Output the (x, y) coordinate of the center of the cell containing the given text.  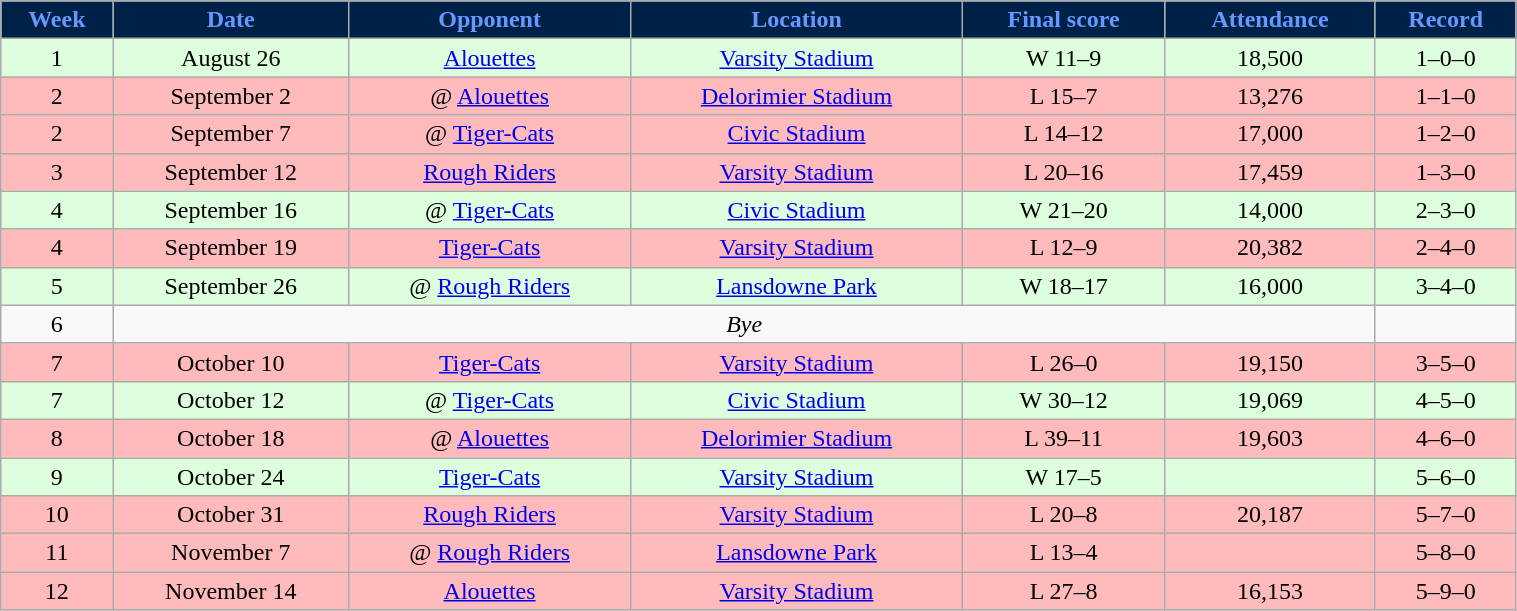
September 26 (231, 286)
October 24 (231, 477)
19,603 (1270, 438)
13,276 (1270, 96)
1–1–0 (1446, 96)
November 7 (231, 553)
L 20–8 (1064, 515)
Opponent (490, 20)
September 2 (231, 96)
5–6–0 (1446, 477)
W 18–17 (1064, 286)
3–4–0 (1446, 286)
17,000 (1270, 134)
L 26–0 (1064, 362)
20,187 (1270, 515)
W 17–5 (1064, 477)
Attendance (1270, 20)
Record (1446, 20)
L 13–4 (1064, 553)
October 31 (231, 515)
October 18 (231, 438)
L 27–8 (1064, 591)
5–9–0 (1446, 591)
8 (57, 438)
September 19 (231, 248)
19,150 (1270, 362)
18,500 (1270, 58)
3–5–0 (1446, 362)
5–7–0 (1446, 515)
October 10 (231, 362)
5–8–0 (1446, 553)
17,459 (1270, 172)
L 20–16 (1064, 172)
20,382 (1270, 248)
6 (57, 324)
W 30–12 (1064, 400)
2–3–0 (1446, 210)
August 26 (231, 58)
1–0–0 (1446, 58)
Location (797, 20)
October 12 (231, 400)
4–6–0 (1446, 438)
September 12 (231, 172)
14,000 (1270, 210)
4–5–0 (1446, 400)
September 16 (231, 210)
L 15–7 (1064, 96)
9 (57, 477)
1–3–0 (1446, 172)
Week (57, 20)
November 14 (231, 591)
L 39–11 (1064, 438)
L 14–12 (1064, 134)
L 12–9 (1064, 248)
2–4–0 (1446, 248)
11 (57, 553)
W 21–20 (1064, 210)
Date (231, 20)
September 7 (231, 134)
19,069 (1270, 400)
Final score (1064, 20)
W 11–9 (1064, 58)
3 (57, 172)
1–2–0 (1446, 134)
12 (57, 591)
5 (57, 286)
1 (57, 58)
Bye (744, 324)
10 (57, 515)
16,000 (1270, 286)
16,153 (1270, 591)
